Capture the cell that displays the provided text and extract its [x, y] central coordinate. 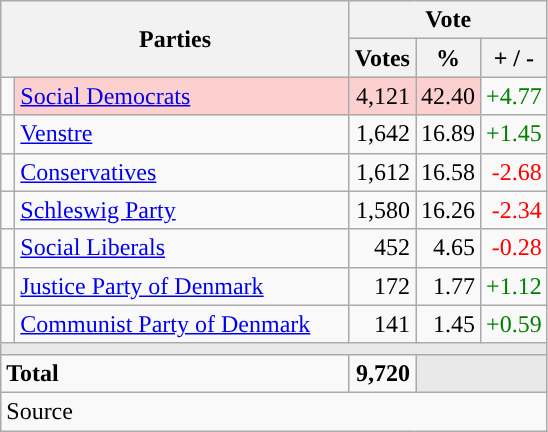
452 [382, 248]
16.58 [448, 172]
+ / - [514, 58]
% [448, 58]
4.65 [448, 248]
Venstre [182, 134]
16.26 [448, 210]
141 [382, 324]
Votes [382, 58]
1.77 [448, 286]
172 [382, 286]
Schleswig Party [182, 210]
Total [176, 373]
Social Liberals [182, 248]
Parties [176, 39]
1,642 [382, 134]
Justice Party of Denmark [182, 286]
-2.68 [514, 172]
1,580 [382, 210]
+1.12 [514, 286]
42.40 [448, 96]
-2.34 [514, 210]
Vote [448, 20]
Source [274, 411]
+4.77 [514, 96]
+0.59 [514, 324]
1.45 [448, 324]
+1.45 [514, 134]
Social Democrats [182, 96]
Communist Party of Denmark [182, 324]
9,720 [382, 373]
Conservatives [182, 172]
4,121 [382, 96]
-0.28 [514, 248]
16.89 [448, 134]
1,612 [382, 172]
